Detect which cell encompasses the target text, then output its [X, Y] center coordinate. 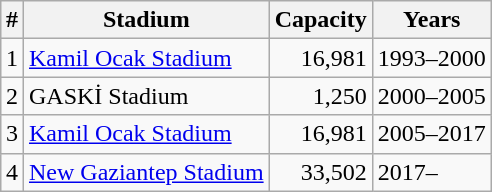
Stadium [146, 20]
# [12, 20]
3 [12, 134]
1 [12, 58]
1993–2000 [432, 58]
GASKİ Stadium [146, 96]
4 [12, 172]
New Gaziantep Stadium [146, 172]
2 [12, 96]
Years [432, 20]
2000–2005 [432, 96]
Capacity [320, 20]
1,250 [320, 96]
2005–2017 [432, 134]
33,502 [320, 172]
2017– [432, 172]
